Scan for the cell matching the given text and deliver its (X, Y) coordinate at center. 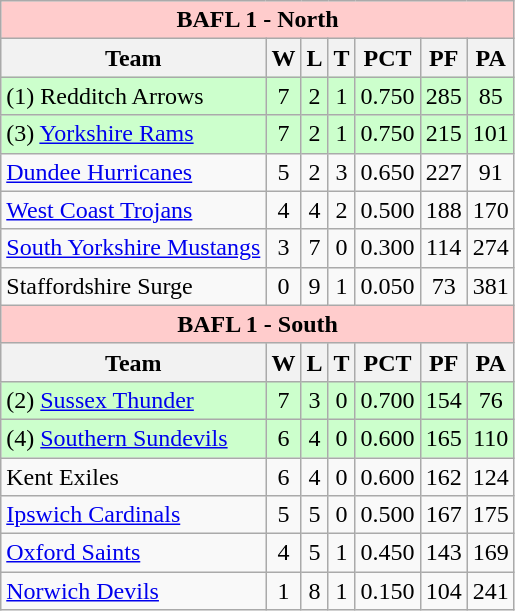
(3) Yorkshire Rams (134, 134)
Oxford Saints (134, 553)
BAFL 1 - South (258, 324)
162 (444, 477)
188 (444, 210)
175 (490, 515)
Norwich Devils (134, 591)
(2) Sussex Thunder (134, 400)
Ipswich Cardinals (134, 515)
BAFL 1 - North (258, 20)
154 (444, 400)
Dundee Hurricanes (134, 172)
227 (444, 172)
(1) Redditch Arrows (134, 96)
167 (444, 515)
285 (444, 96)
0.700 (388, 400)
0.650 (388, 172)
274 (490, 248)
165 (444, 438)
381 (490, 286)
101 (490, 134)
8 (314, 591)
170 (490, 210)
73 (444, 286)
0.150 (388, 591)
104 (444, 591)
0.450 (388, 553)
241 (490, 591)
(4) Southern Sundevils (134, 438)
76 (490, 400)
169 (490, 553)
91 (490, 172)
215 (444, 134)
West Coast Trojans (134, 210)
South Yorkshire Mustangs (134, 248)
9 (314, 286)
0.300 (388, 248)
85 (490, 96)
124 (490, 477)
Staffordshire Surge (134, 286)
143 (444, 553)
Kent Exiles (134, 477)
0.050 (388, 286)
114 (444, 248)
110 (490, 438)
